Identify which cell holds the provided text, then report its [X, Y] central coordinate. 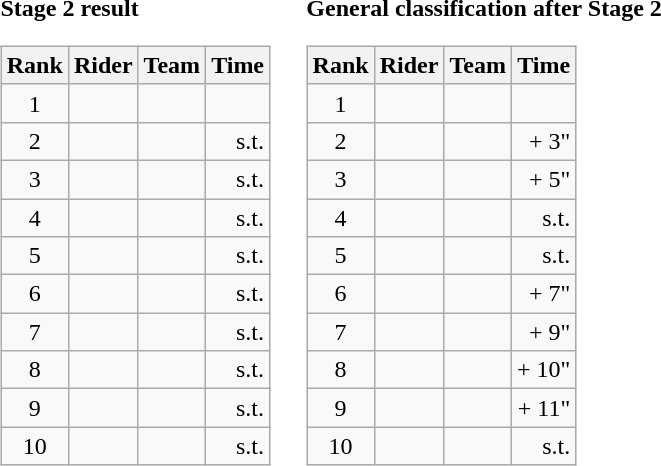
+ 3" [543, 141]
+ 5" [543, 179]
+ 7" [543, 294]
+ 9" [543, 332]
+ 11" [543, 408]
+ 10" [543, 370]
